Capture the cell that displays the provided text and extract its (X, Y) central coordinate. 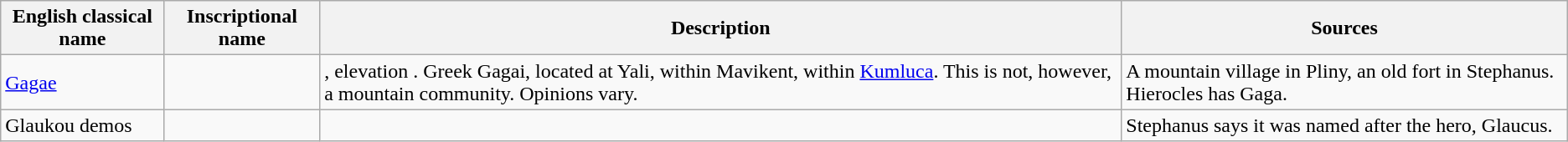
Glaukou demos (82, 125)
Inscriptional name (242, 28)
Sources (1344, 28)
Gagae (82, 82)
Description (720, 28)
A mountain village in Pliny, an old fort in Stephanus. Hierocles has Gaga. (1344, 82)
Stephanus says it was named after the hero, Glaucus. (1344, 125)
English classical name (82, 28)
, elevation . Greek Gagai, located at Yali, within Mavikent, within Kumluca. This is not, however, a mountain community. Opinions vary. (720, 82)
